Pinpoint the cell where the given text exists, returning its [X, Y] midpoint coordinate. 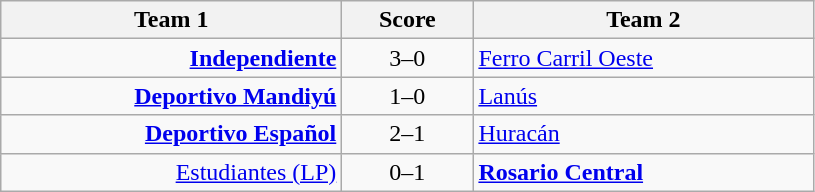
Estudiantes (LP) [172, 172]
Deportivo Español [172, 134]
Team 2 [644, 20]
Ferro Carril Oeste [644, 58]
1–0 [408, 96]
Huracán [644, 134]
Deportivo Mandiyú [172, 96]
Team 1 [172, 20]
2–1 [408, 134]
3–0 [408, 58]
Rosario Central [644, 172]
Score [408, 20]
Lanús [644, 96]
Independiente [172, 58]
0–1 [408, 172]
